Output the [x, y] coordinate of the center of the cell containing the given text.  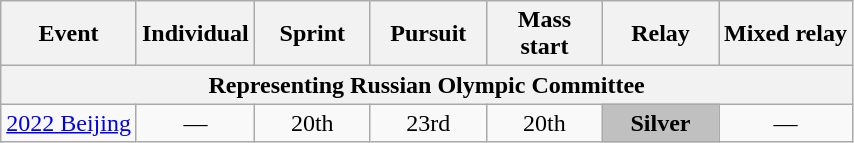
Representing Russian Olympic Committee [427, 85]
Pursuit [428, 34]
Mass start [544, 34]
Mixed relay [786, 34]
Sprint [312, 34]
23rd [428, 123]
Relay [660, 34]
2022 Beijing [69, 123]
Individual [195, 34]
Event [69, 34]
Silver [660, 123]
